Scan for the cell matching the given text and deliver its [X, Y] coordinate at center. 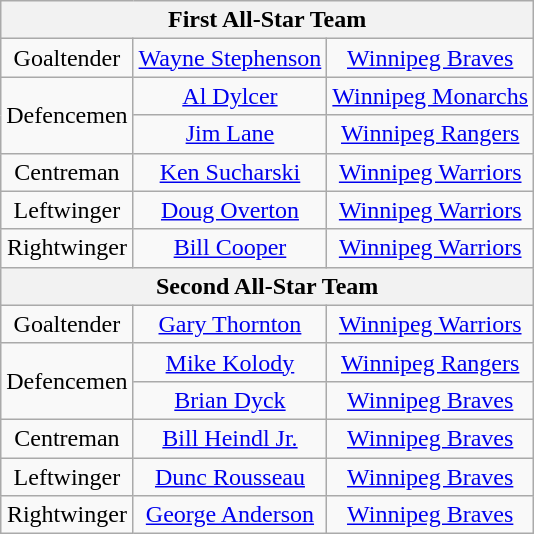
Bill Cooper [230, 248]
Dunc Rousseau [230, 477]
Jim Lane [230, 134]
Ken Sucharski [230, 172]
First All-Star Team [268, 20]
Doug Overton [230, 210]
Brian Dyck [230, 400]
Al Dylcer [230, 96]
Winnipeg Monarchs [430, 96]
Bill Heindl Jr. [230, 438]
Mike Kolody [230, 362]
George Anderson [230, 515]
Wayne Stephenson [230, 58]
Gary Thornton [230, 324]
Second All-Star Team [268, 286]
